From the cell containing the given text, extract its center point as [x, y] coordinate. 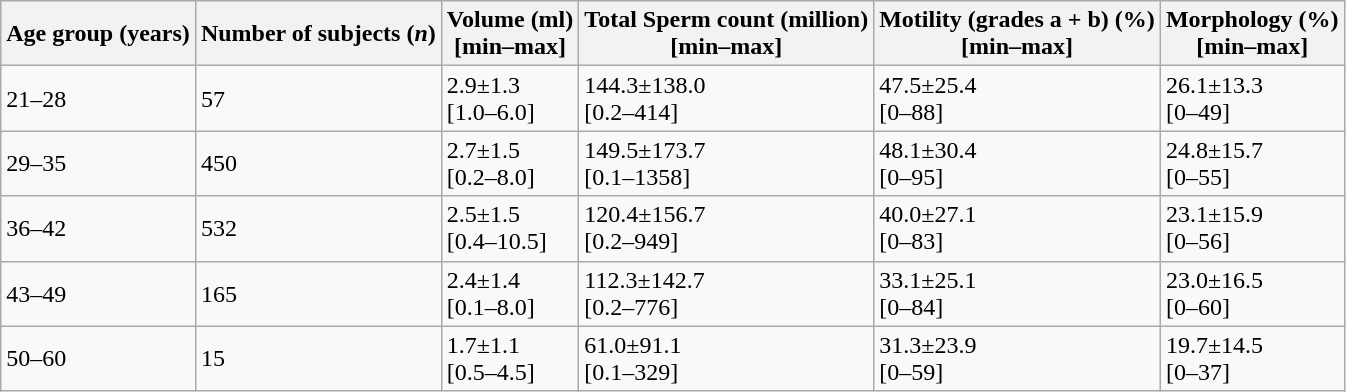
Morphology (%)[min–max] [1252, 34]
23.1±15.9[0–56] [1252, 228]
48.1±30.4[0–95] [1018, 164]
165 [318, 294]
15 [318, 358]
2.9±1.3[1.0–6.0] [510, 98]
2.5±1.5[0.4–10.5] [510, 228]
24.8±15.7[0–55] [1252, 164]
Volume (ml)[min–max] [510, 34]
29–35 [98, 164]
50–60 [98, 358]
57 [318, 98]
Number of subjects (n) [318, 34]
36–42 [98, 228]
43–49 [98, 294]
47.5±25.4[0–88] [1018, 98]
21–28 [98, 98]
Age group (years) [98, 34]
31.3±23.9[0–59] [1018, 358]
2.7±1.5[0.2–8.0] [510, 164]
23.0±16.5[0–60] [1252, 294]
Motility (grades a + b) (%)[min–max] [1018, 34]
61.0±91.1[0.1–329] [726, 358]
33.1±25.1[0–84] [1018, 294]
Total Sperm count (million)[min–max] [726, 34]
112.3±142.7[0.2–776] [726, 294]
532 [318, 228]
1.7±1.1[0.5–4.5] [510, 358]
450 [318, 164]
2.4±1.4[0.1–8.0] [510, 294]
120.4±156.7[0.2–949] [726, 228]
144.3±138.0[0.2–414] [726, 98]
40.0±27.1[0–83] [1018, 228]
19.7±14.5[0–37] [1252, 358]
149.5±173.7[0.1–1358] [726, 164]
26.1±13.3[0–49] [1252, 98]
